Scan for the cell matching the given text and deliver its [X, Y] coordinate at center. 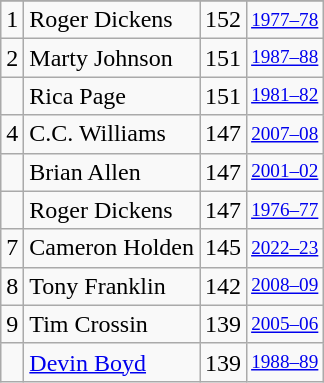
145 [224, 248]
1981–82 [285, 96]
Rica Page [112, 96]
1 [12, 20]
1977–78 [285, 20]
9 [12, 324]
1988–89 [285, 362]
7 [12, 248]
Marty Johnson [112, 58]
Brian Allen [112, 172]
1976–77 [285, 210]
2007–08 [285, 134]
142 [224, 286]
Cameron Holden [112, 248]
2001–02 [285, 172]
Devin Boyd [112, 362]
8 [12, 286]
Tony Franklin [112, 286]
4 [12, 134]
Tim Crossin [112, 324]
2005–06 [285, 324]
C.C. Williams [112, 134]
152 [224, 20]
2022–23 [285, 248]
1987–88 [285, 58]
2008–09 [285, 286]
2 [12, 58]
